Locate the cell with the specified text and output its (X, Y) center coordinate. 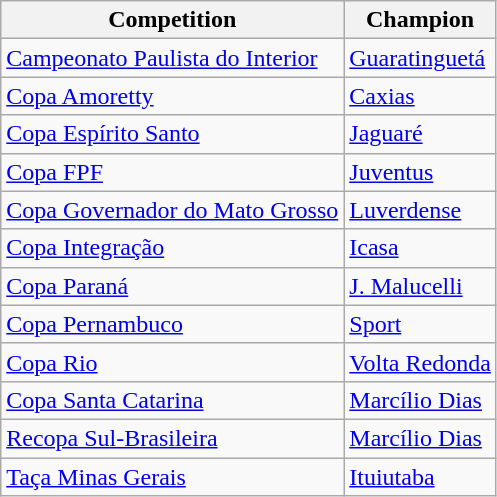
Recopa Sul-Brasileira (172, 438)
Caxias (420, 96)
Copa Paraná (172, 286)
Copa Espírito Santo (172, 134)
Copa Santa Catarina (172, 400)
Taça Minas Gerais (172, 477)
J. Malucelli (420, 286)
Juventus (420, 172)
Copa Pernambuco (172, 324)
Luverdense (420, 210)
Jaguaré (420, 134)
Copa Integração (172, 248)
Ituiutaba (420, 477)
Copa Governador do Mato Grosso (172, 210)
Guaratinguetá (420, 58)
Copa FPF (172, 172)
Icasa (420, 248)
Competition (172, 20)
Sport (420, 324)
Champion (420, 20)
Copa Rio (172, 362)
Volta Redonda (420, 362)
Campeonato Paulista do Interior (172, 58)
Copa Amoretty (172, 96)
